Provide the (x, y) coordinate of the cell's center where the given text is located.  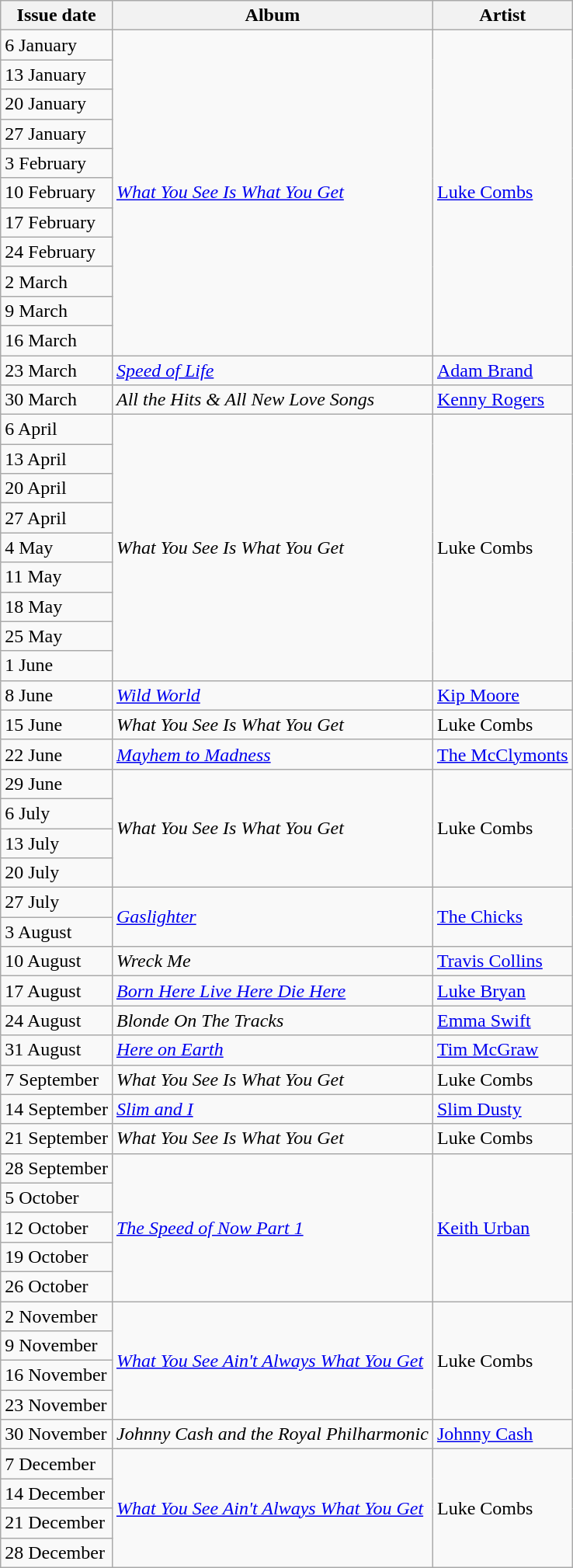
Adam Brand (502, 370)
2 November (57, 1316)
21 September (57, 1139)
20 January (57, 104)
Slim and I (272, 1109)
23 March (57, 370)
18 May (57, 607)
Emma Swift (502, 1020)
17 August (57, 991)
13 April (57, 459)
3 February (57, 163)
16 November (57, 1375)
17 February (57, 222)
9 November (57, 1346)
The Speed of Now Part 1 (272, 1227)
7 September (57, 1080)
31 August (57, 1050)
22 June (57, 754)
19 October (57, 1257)
Johnny Cash (502, 1434)
Wreck Me (272, 961)
20 April (57, 488)
Gaslighter (272, 917)
3 August (57, 932)
6 July (57, 813)
29 June (57, 784)
6 April (57, 429)
Mayhem to Madness (272, 754)
24 February (57, 252)
The Chicks (502, 917)
Travis Collins (502, 961)
Born Here Live Here Die Here (272, 991)
2 March (57, 281)
12 October (57, 1227)
24 August (57, 1020)
Tim McGraw (502, 1050)
10 August (57, 961)
20 July (57, 873)
14 December (57, 1493)
10 February (57, 193)
Here on Earth (272, 1050)
Kip Moore (502, 695)
4 May (57, 548)
15 June (57, 725)
5 October (57, 1198)
Keith Urban (502, 1227)
13 July (57, 843)
7 December (57, 1464)
30 March (57, 400)
6 January (57, 45)
28 September (57, 1168)
27 July (57, 902)
26 October (57, 1286)
27 January (57, 134)
23 November (57, 1405)
Blonde On The Tracks (272, 1020)
14 September (57, 1109)
8 June (57, 695)
30 November (57, 1434)
9 March (57, 311)
21 December (57, 1523)
27 April (57, 518)
Wild World (272, 695)
16 March (57, 340)
Speed of Life (272, 370)
28 December (57, 1552)
25 May (57, 636)
Album (272, 16)
All the Hits & All New Love Songs (272, 400)
Johnny Cash and the Royal Philharmonic (272, 1434)
The McClymonts (502, 754)
11 May (57, 577)
Luke Bryan (502, 991)
Kenny Rogers (502, 400)
Artist (502, 16)
13 January (57, 75)
Slim Dusty (502, 1109)
Issue date (57, 16)
1 June (57, 666)
